Search for the cell housing the specified text and yield its (X, Y) center coordinate. 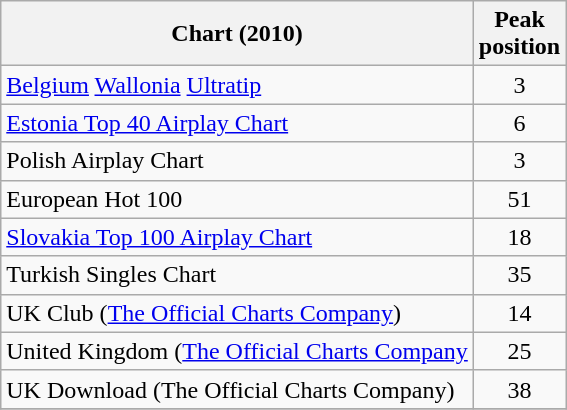
38 (519, 389)
European Hot 100 (238, 199)
UK Download (The Official Charts Company) (238, 389)
Chart (2010) (238, 34)
Peakposition (519, 34)
Belgium Wallonia Ultratip (238, 85)
UK Club (The Official Charts Company) (238, 313)
6 (519, 123)
Polish Airplay Chart (238, 161)
18 (519, 237)
Turkish Singles Chart (238, 275)
25 (519, 351)
Estonia Top 40 Airplay Chart (238, 123)
35 (519, 275)
United Kingdom (The Official Charts Company (238, 351)
Slovakia Top 100 Airplay Chart (238, 237)
14 (519, 313)
51 (519, 199)
